Locate the cell with the specified text and output its (X, Y) center coordinate. 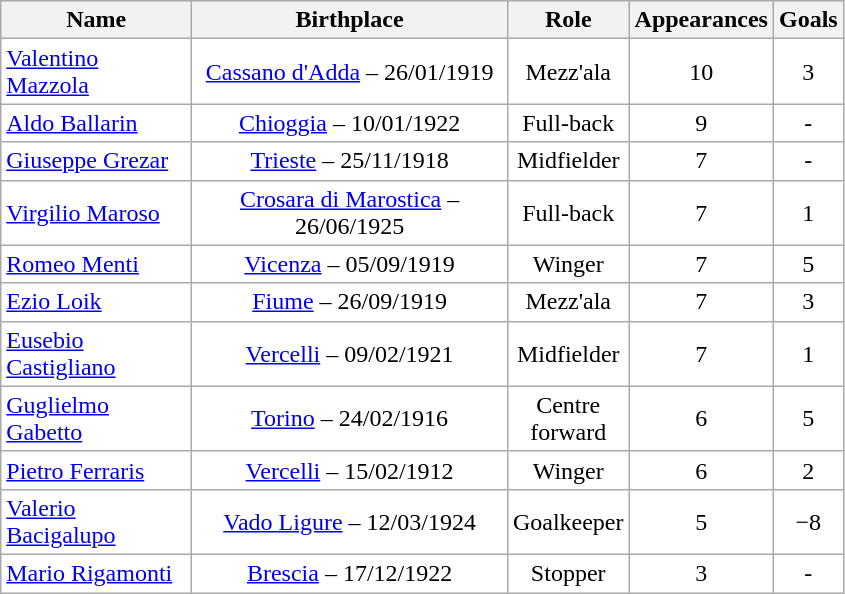
2 (808, 470)
Trieste – 25/11/1918 (350, 161)
Ezio Loik (96, 302)
Pietro Ferraris (96, 470)
Centre forward (568, 418)
Goals (808, 20)
Eusebio Castigliano (96, 354)
Mario Rigamonti (96, 573)
Torino – 24/02/1916 (350, 418)
Virgilio Maroso (96, 212)
9 (701, 123)
Vercelli – 15/02/1912 (350, 470)
Aldo Ballarin (96, 123)
Valerio Bacigalupo (96, 522)
Cassano d'Adda – 26/01/1919 (350, 72)
Birthplace (350, 20)
Crosara di Marostica – 26/06/1925 (350, 212)
Vado Ligure – 12/03/1924 (350, 522)
Valentino Mazzola (96, 72)
Chioggia – 10/01/1922 (350, 123)
Vercelli – 09/02/1921 (350, 354)
Giuseppe Grezar (96, 161)
Fiume – 26/09/1919 (350, 302)
−8 (808, 522)
Guglielmo Gabetto (96, 418)
Role (568, 20)
Brescia – 17/12/1922 (350, 573)
Goalkeeper (568, 522)
Vicenza – 05/09/1919 (350, 264)
10 (701, 72)
Appearances (701, 20)
Name (96, 20)
Romeo Menti (96, 264)
Stopper (568, 573)
